Detect which cell encompasses the target text, then output its (x, y) center coordinate. 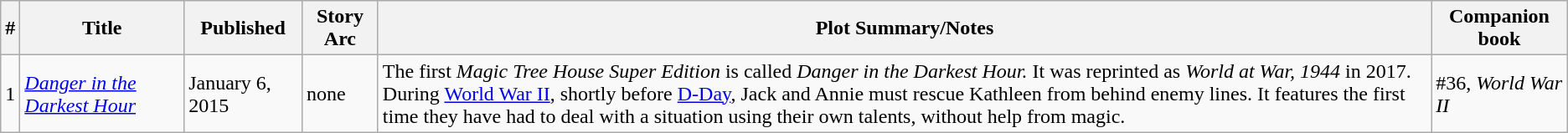
Title (102, 28)
Published (243, 28)
Danger in the Darkest Hour (102, 94)
none (340, 94)
# (10, 28)
#36, World War II (1499, 94)
Story Arc (340, 28)
1 (10, 94)
January 6, 2015 (243, 94)
Companion book (1499, 28)
Plot Summary/Notes (905, 28)
